Return [x, y] of the center of cell containing provided text 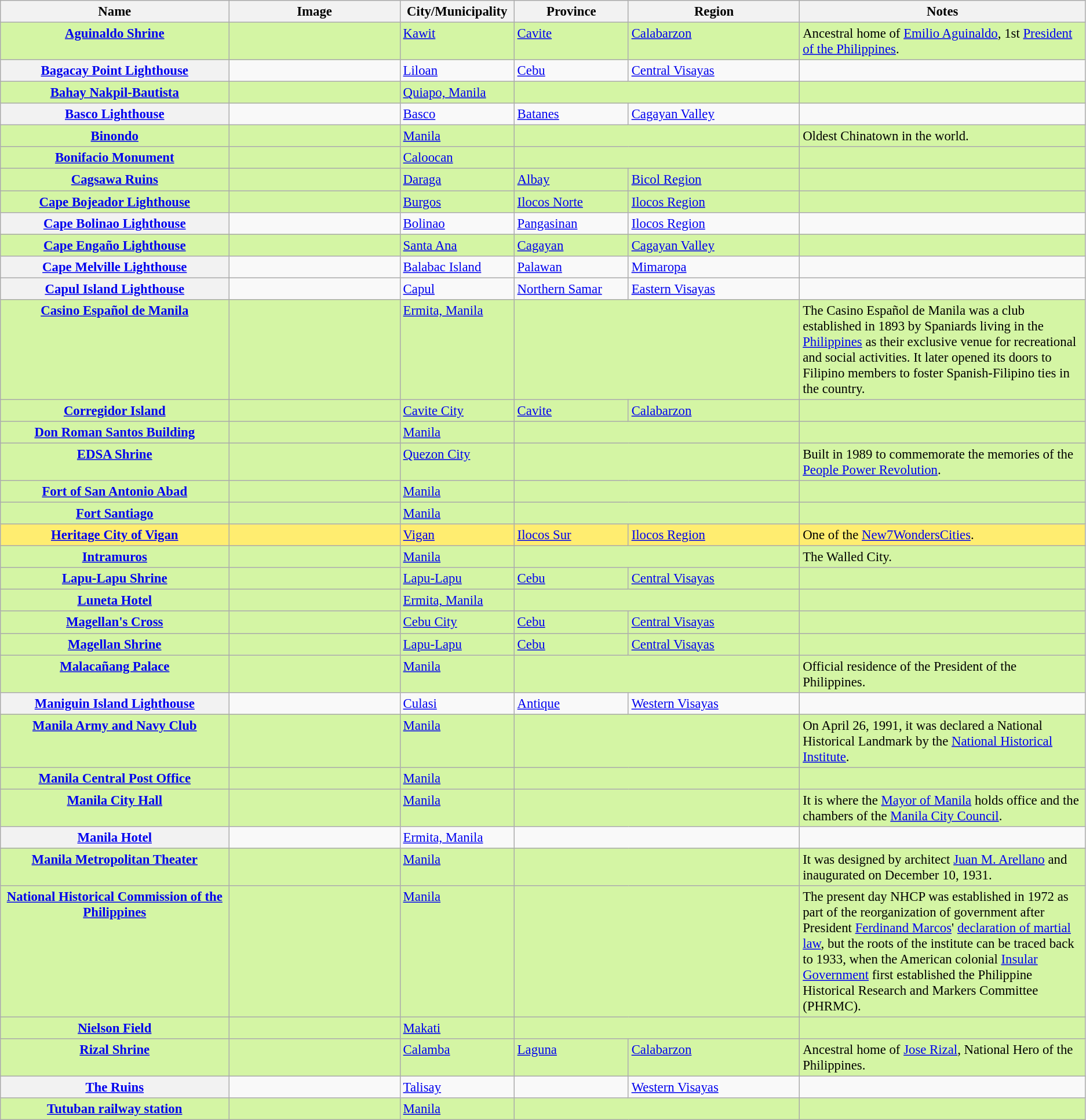
The Walled City. [942, 557]
Culasi [457, 703]
Luneta Hotel [115, 601]
It is where the Mayor of Manila holds office and the chambers of the Manila City Council. [942, 808]
Magellan's Cross [115, 623]
Palawan [571, 267]
Magellan Shrine [115, 644]
Quezon City [457, 461]
Bagacay Point Lighthouse [115, 71]
Ancestral home of Jose Rizal, National Hero of the Philippines. [942, 1057]
Fort of San Antonio Abad [115, 492]
On April 26, 1991, it was declared a National Historical Landmark by the National Historical Institute. [942, 741]
Manila Central Post Office [115, 779]
Fort Santiago [115, 514]
Lapu-Lapu Shrine [115, 579]
One of the New7WondersCities. [942, 535]
Talisay [457, 1088]
Image [315, 12]
Official residence of the President of the Philippines. [942, 674]
Daraga [457, 180]
Makati [457, 1028]
Quiapo, Manila [457, 93]
Manila Army and Navy Club [115, 741]
Heritage City of Vigan [115, 535]
Province [571, 12]
Maniguin Island Lighthouse [115, 703]
Antique [571, 703]
Northern Samar [571, 289]
Manila Metropolitan Theater [115, 867]
Bonifacio Monument [115, 158]
Manila Hotel [115, 838]
It was designed by architect Juan M. Arellano and inaugurated on December 10, 1931. [942, 867]
Cagsawa Ruins [115, 180]
Rizal Shrine [115, 1057]
Balabac Island [457, 267]
Ilocos Norte [571, 202]
Tutuban railway station [115, 1109]
City/Municipality [457, 12]
Malacañang Palace [115, 674]
Manila City Hall [115, 808]
Basco Lighthouse [115, 114]
Ilocos Sur [571, 535]
Region [714, 12]
Nielson Field [115, 1028]
Cape Bolinao Lighthouse [115, 223]
Cavite City [457, 410]
Capul [457, 289]
Intramuros [115, 557]
Built in 1989 to commemorate the memories of the People Power Revolution. [942, 461]
Vigan [457, 535]
Laguna [571, 1057]
National Historical Commission of the Philippines [115, 952]
Ancestral home of Emilio Aguinaldo, 1st President of the Philippines. [942, 42]
Don Roman Santos Building [115, 432]
Calamba [457, 1057]
Corregidor Island [115, 410]
Capul Island Lighthouse [115, 289]
Binondo [115, 136]
Cebu City [457, 623]
Liloan [457, 71]
The Ruins [115, 1088]
Cape Melville Lighthouse [115, 267]
Aguinaldo Shrine [115, 42]
Burgos [457, 202]
Albay [571, 180]
Name [115, 12]
Pangasinan [571, 223]
Bicol Region [714, 180]
Oldest Chinatown in the world. [942, 136]
Casino Español de Manila [115, 350]
Kawit [457, 42]
Santa Ana [457, 245]
Basco [457, 114]
Eastern Visayas [714, 289]
Bolinao [457, 223]
Cagayan [571, 245]
Cape Engaño Lighthouse [115, 245]
Caloocan [457, 158]
Notes [942, 12]
Batanes [571, 114]
Mimaropa [714, 267]
Bahay Nakpil-Bautista [115, 93]
Cape Bojeador Lighthouse [115, 202]
EDSA Shrine [115, 461]
